Capture the cell that displays the provided text and extract its (X, Y) central coordinate. 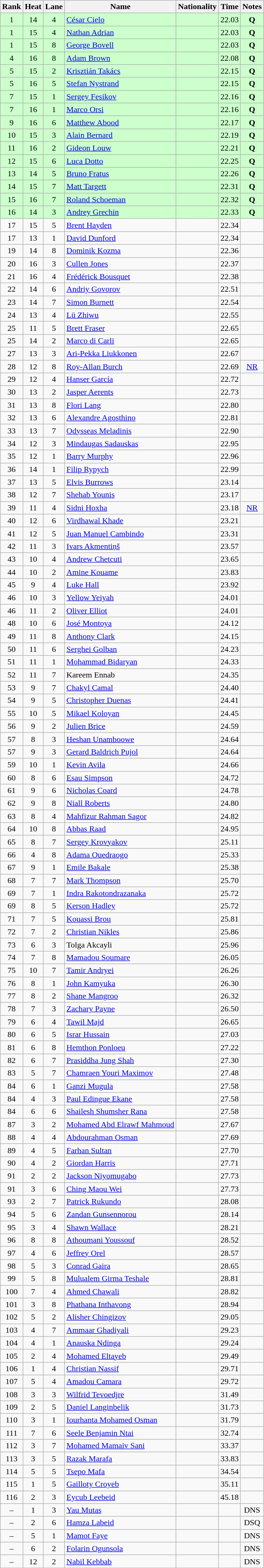
23.92 (230, 585)
Christian Nassif (120, 1368)
26.30 (230, 983)
Mamot Faye (120, 1536)
28.94 (230, 1304)
54 (11, 700)
Paul Edingue Ekane (120, 1099)
24.80 (230, 803)
41 (11, 533)
Virdhawal Khade (120, 521)
42 (11, 546)
79 (11, 1022)
112 (11, 1446)
Iourhanta Mohamed Osman (120, 1420)
25.96 (230, 945)
28.57 (230, 1253)
96 (11, 1240)
67 (11, 868)
21 (11, 276)
George Bovell (120, 45)
Amadou Camara (120, 1381)
74 (11, 957)
22.90 (230, 431)
22.80 (230, 405)
Christopher Duenas (120, 700)
Athoumani Youssouf (120, 1240)
Alain Bernard (120, 135)
24.15 (230, 636)
Conrad Gaira (120, 1266)
Tsepo Mafa (120, 1471)
28.52 (230, 1240)
24.40 (230, 688)
Brent Hayden (120, 225)
107 (11, 1381)
Gailloty Croyeb (120, 1484)
102 (11, 1317)
Juan Manuel Cambindo (120, 533)
27.22 (230, 1047)
Andrey Grechin (120, 212)
Patrick Rukundo (120, 1202)
23.17 (230, 495)
27.48 (230, 1073)
David Dunford (120, 238)
Mulualem Girma Teshale (120, 1279)
64 (11, 829)
22.19 (230, 135)
28.21 (230, 1227)
25.38 (230, 868)
76 (11, 983)
22.32 (230, 200)
25.86 (230, 932)
97 (11, 1253)
109 (11, 1407)
31 (11, 405)
28.82 (230, 1292)
22.81 (230, 418)
55 (11, 713)
27.03 (230, 1035)
50 (11, 649)
28.81 (230, 1279)
24.72 (230, 777)
Anauska Ndinga (120, 1343)
99 (11, 1279)
78 (11, 1009)
104 (11, 1343)
83 (11, 1073)
Kevin Avila (120, 765)
23.18 (230, 508)
Alexandre Agosthino (120, 418)
72 (11, 932)
Adam Brown (120, 58)
28 (11, 366)
59 (11, 765)
Gideon Louw (120, 148)
105 (11, 1356)
22.31 (230, 187)
51 (11, 662)
Emile Bakale (120, 868)
98 (11, 1266)
Shailesh Shumsher Rana (120, 1112)
27 (11, 353)
Name (120, 7)
Abdourahman Osman (120, 1137)
Julien Brice (120, 726)
Yau Mutas (120, 1510)
Eycub Leebeid (120, 1497)
Amine Kouame (120, 572)
22.99 (230, 469)
82 (11, 1060)
110 (11, 1420)
26.05 (230, 957)
Razak Marafa (120, 1459)
114 (11, 1471)
Yellow Yeiyah (120, 598)
Filip Rypych (120, 469)
Zandan Gunsennorou (120, 1215)
33 (11, 431)
Barry Murphy (120, 456)
Ari-Pekka Liukkonen (120, 353)
Marco di Carli (120, 341)
Serghei Golban (120, 649)
Prasiddha Jung Shah (120, 1060)
28.08 (230, 1202)
29.05 (230, 1317)
35 (11, 456)
22.33 (230, 212)
22.21 (230, 148)
26.32 (230, 996)
95 (11, 1227)
Mikael Koloyan (120, 713)
20 (11, 264)
34.54 (230, 1471)
48 (11, 623)
Krisztián Takács (120, 71)
Shehab Younis (120, 495)
Kouassi Brou (120, 919)
36 (11, 469)
Oliver Elliot (120, 611)
Time (230, 7)
24.35 (230, 675)
22.95 (230, 444)
Mamadou Soumare (120, 957)
29.72 (230, 1381)
23.31 (230, 533)
Chakyl Camal (120, 688)
Chamraen Youri Maximov (120, 1073)
63 (11, 816)
68 (11, 880)
José Montoya (120, 623)
Odysseas Meladinis (120, 431)
Elvis Burrows (120, 482)
Stefan Nystrand (120, 84)
Simon Burnett (120, 302)
Hamza Labeid (120, 1523)
27.70 (230, 1150)
Abbas Raad (120, 829)
22.69 (230, 366)
Frédérick Bousquet (120, 276)
34 (11, 444)
39 (11, 508)
Andriy Govorov (120, 289)
93 (11, 1202)
22.55 (230, 315)
111 (11, 1433)
Matthew Abood (120, 122)
60 (11, 777)
77 (11, 996)
24.78 (230, 791)
Bruno Fratus (120, 174)
Jeffrey Orel (120, 1253)
28.14 (230, 1215)
71 (11, 919)
88 (11, 1137)
24.33 (230, 662)
Anthony Clark (120, 636)
32 (11, 418)
Esau Simpson (120, 777)
Dominik Kozma (120, 251)
Ching Maou Wei (120, 1189)
23.83 (230, 572)
43 (11, 559)
106 (11, 1368)
23 (11, 302)
81 (11, 1047)
29 (11, 379)
23.57 (230, 546)
24.66 (230, 765)
27.67 (230, 1124)
75 (11, 970)
Tolga Akcayli (120, 945)
Lü Zhiwu (120, 315)
Kerson Hadley (120, 906)
24.41 (230, 700)
25.33 (230, 855)
65 (11, 842)
32.74 (230, 1433)
24.12 (230, 623)
Zachary Payne (120, 1009)
Phathana Inthavong (120, 1304)
23.65 (230, 559)
Ganzi Mugula (120, 1086)
115 (11, 1484)
Lane (54, 7)
30 (11, 392)
Luca Dotto (120, 161)
26.26 (230, 970)
Luke Hall (120, 585)
Mohammad Bidaryan (120, 662)
Alisher Chingizov (120, 1317)
Mohamed Abd Elrawf Mahmoud (120, 1124)
61 (11, 791)
31.73 (230, 1407)
Ammaar Ghadiyali (120, 1330)
52 (11, 675)
Seele Benjamin Ntai (120, 1433)
Giordan Harris (120, 1163)
38 (11, 495)
Niall Roberts (120, 803)
19 (11, 251)
Tawil Majd (120, 1022)
22.72 (230, 379)
22.08 (230, 58)
Jasper Aerents (120, 392)
Mohamed Mamaiv Sani (120, 1446)
22.36 (230, 251)
24.45 (230, 713)
Hanser García (120, 379)
22.67 (230, 353)
29.49 (230, 1356)
Jackson Niyomugabo (120, 1176)
Wilfrid Tevoedjre (120, 1394)
25.81 (230, 919)
26.65 (230, 1022)
Sidni Hoxha (120, 508)
27.69 (230, 1137)
Sergey Krovyakov (120, 842)
22.96 (230, 456)
103 (11, 1330)
53 (11, 688)
101 (11, 1304)
22.17 (230, 122)
33.37 (230, 1446)
40 (11, 521)
22.26 (230, 174)
Hemthon Ponloeu (120, 1047)
24.95 (230, 829)
29.71 (230, 1368)
Matt Targett (120, 187)
Roy-Allan Burch (120, 366)
33.83 (230, 1459)
DSQ (252, 1523)
23.14 (230, 482)
Israr Hussain (120, 1035)
Gerard Baldrich Pujol (120, 752)
28.65 (230, 1266)
26.50 (230, 1009)
Ivars Akmentiņš (120, 546)
Daniel Langinbelik (120, 1407)
108 (11, 1394)
22.73 (230, 392)
Kareem Ennab (120, 675)
24 (11, 315)
Farhan Sultan (120, 1150)
37 (11, 482)
Shawn Wallace (120, 1227)
27.30 (230, 1060)
25.70 (230, 880)
Shane Mangroo (120, 996)
44 (11, 572)
Rank (11, 7)
22.51 (230, 289)
116 (11, 1497)
25.11 (230, 842)
Nationality (197, 7)
56 (11, 726)
27.71 (230, 1163)
Mahfizur Rahman Sagor (120, 816)
22.37 (230, 264)
31.79 (230, 1420)
24.23 (230, 649)
Mindaugas Sadauskas (120, 444)
Nathan Adrian (120, 32)
Nicholas Coard (120, 791)
Heshan Unamboowe (120, 739)
80 (11, 1035)
24.82 (230, 816)
Mark Thompson (120, 880)
29.24 (230, 1343)
31.49 (230, 1394)
Brett Fraser (120, 328)
Christian Nikles (120, 932)
Notes (252, 7)
Folarin Ogunsola (120, 1548)
113 (11, 1459)
35.11 (230, 1484)
22.54 (230, 302)
90 (11, 1163)
Andrew Chetcuti (120, 559)
62 (11, 803)
Sergey Fesikov (120, 97)
66 (11, 855)
Adama Ouedraogo (120, 855)
100 (11, 1292)
23.21 (230, 521)
22 (11, 289)
45.18 (230, 1497)
Marco Orsi (120, 109)
Flori Lang (120, 405)
Roland Schoeman (120, 200)
94 (11, 1215)
87 (11, 1124)
Heat (33, 7)
22.38 (230, 276)
22.25 (230, 161)
45 (11, 585)
Nabil Kebbab (120, 1561)
César Cielo (120, 20)
89 (11, 1150)
Indra Rakotondrazanaka (120, 893)
Tamir Andryei (120, 970)
24.59 (230, 726)
Ahmed Chawali (120, 1292)
Mohamed Eltayeb (120, 1356)
49 (11, 636)
Cullen Jones (120, 264)
29.23 (230, 1330)
73 (11, 945)
John Kamyuka (120, 983)
